Find where the given text appears and provide that cell's center as (x, y) coordinate. 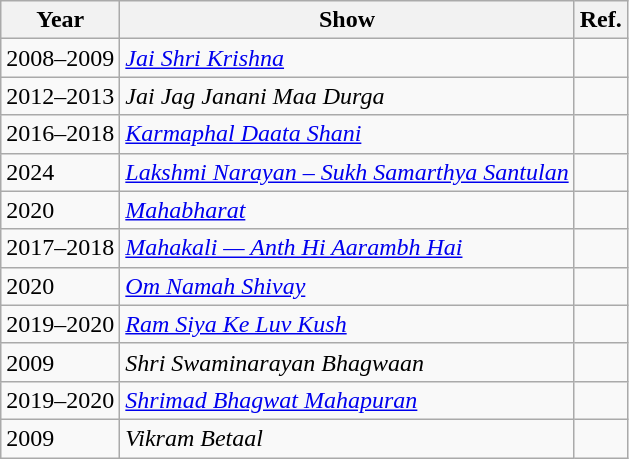
Om Namah Shivay (347, 286)
Lakshmi Narayan – Sukh Samarthya Santulan (347, 172)
Shri Swaminarayan Bhagwaan (347, 362)
Show (347, 20)
Year (60, 20)
Ram Siya Ke Luv Kush (347, 324)
Vikram Betaal (347, 438)
Jai Jag Janani Maa Durga (347, 96)
Ref. (600, 20)
Karmaphal Daata Shani (347, 134)
2012–2013 (60, 96)
2024 (60, 172)
Mahakali — Anth Hi Aarambh Hai (347, 248)
Shrimad Bhagwat Mahapuran (347, 400)
2017–2018 (60, 248)
Mahabharat (347, 210)
Jai Shri Krishna (347, 58)
2016–2018 (60, 134)
2008–2009 (60, 58)
